Return the (X, Y) coordinate for the center point of the cell that contains the specified text.  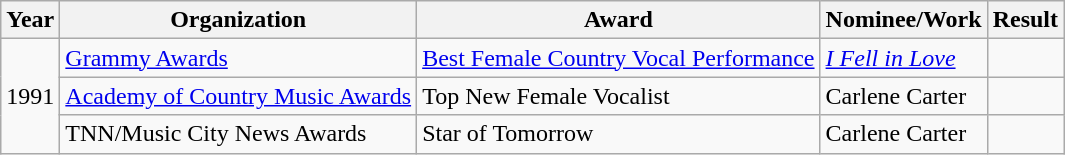
TNN/Music City News Awards (238, 134)
Top New Female Vocalist (618, 96)
Grammy Awards (238, 58)
I Fell in Love (904, 58)
Organization (238, 20)
Year (30, 20)
Best Female Country Vocal Performance (618, 58)
Nominee/Work (904, 20)
Award (618, 20)
Academy of Country Music Awards (238, 96)
Result (1025, 20)
1991 (30, 96)
Star of Tomorrow (618, 134)
